Capture the cell that displays the provided text and extract its [X, Y] central coordinate. 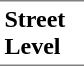
Street Level [42, 33]
